Extract the (X, Y) coordinate from the center of the cell holding the provided text.  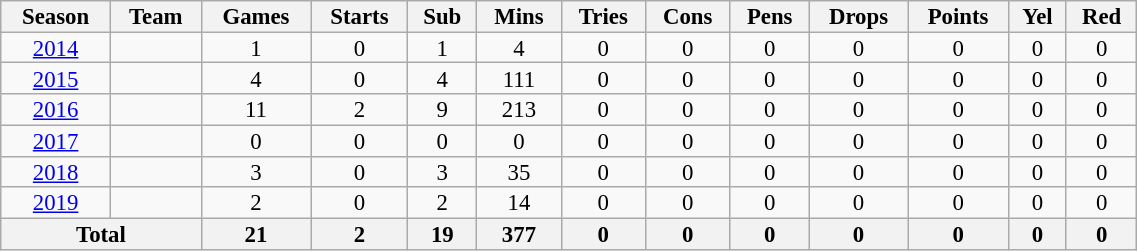
111 (520, 78)
11 (256, 110)
2016 (56, 110)
Games (256, 16)
14 (520, 204)
Team (156, 16)
9 (442, 110)
Starts (360, 16)
2018 (56, 172)
19 (442, 234)
Tries (603, 16)
21 (256, 234)
2014 (56, 48)
2019 (56, 204)
Total (101, 234)
2017 (56, 140)
377 (520, 234)
2015 (56, 78)
Yel (1037, 16)
Mins (520, 16)
Cons (688, 16)
35 (520, 172)
Sub (442, 16)
Pens (770, 16)
Drops (858, 16)
Points (958, 16)
Red (1101, 16)
213 (520, 110)
Season (56, 16)
